Search for the cell housing the specified text and yield its [X, Y] center coordinate. 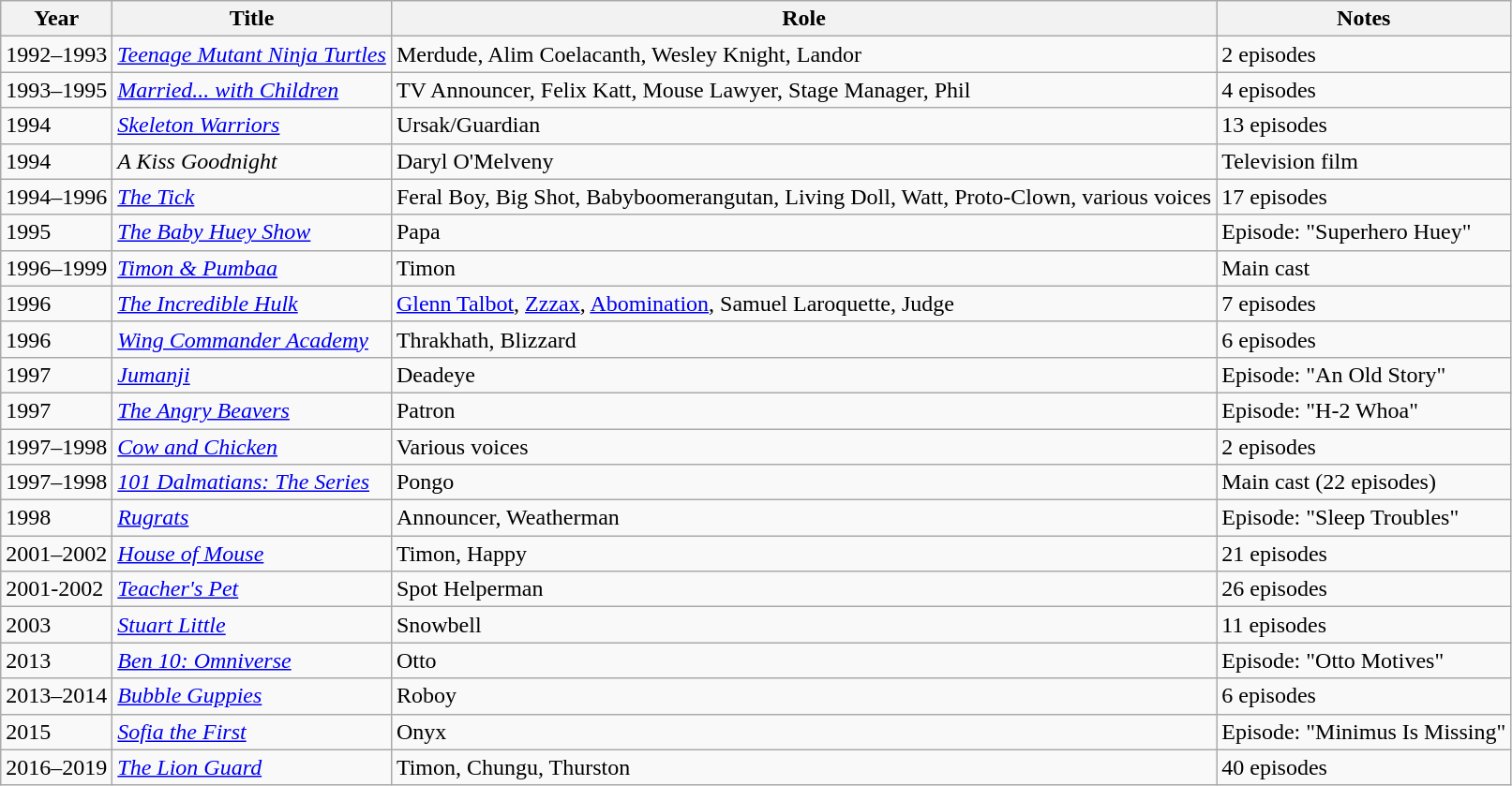
Patron [803, 410]
The Incredible Hulk [252, 304]
Onyx [803, 732]
Wing Commander Academy [252, 339]
Announcer, Weatherman [803, 518]
The Baby Huey Show [252, 232]
The Tick [252, 197]
Glenn Talbot, Zzzax, Abomination, Samuel Laroquette, Judge [803, 304]
Married... with Children [252, 90]
Notes [1364, 19]
TV Announcer, Felix Katt, Mouse Lawyer, Stage Manager, Phil [803, 90]
Daryl O'Melveny [803, 161]
Episode: "Sleep Troubles" [1364, 518]
Television film [1364, 161]
40 episodes [1364, 767]
House of Mouse [252, 554]
The Lion Guard [252, 767]
1995 [56, 232]
Spot Helperman [803, 589]
2001-2002 [56, 589]
1998 [56, 518]
Episode: "Superhero Huey" [1364, 232]
2013–2014 [56, 696]
7 episodes [1364, 304]
Episode: "H-2 Whoa" [1364, 410]
Year [56, 19]
Timon, Chungu, Thurston [803, 767]
Snowbell [803, 625]
Sofia the First [252, 732]
Thrakhath, Blizzard [803, 339]
Teenage Mutant Ninja Turtles [252, 54]
101 Dalmatians: The Series [252, 482]
A Kiss Goodnight [252, 161]
26 episodes [1364, 589]
21 episodes [1364, 554]
1992–1993 [56, 54]
Merdude, Alim Coelacanth, Wesley Knight, Landor [803, 54]
Role [803, 19]
1996–1999 [56, 268]
Teacher's Pet [252, 589]
2015 [56, 732]
Jumanji [252, 375]
Cow and Chicken [252, 447]
Skeleton Warriors [252, 126]
Ursak/Guardian [803, 126]
Pongo [803, 482]
Otto [803, 660]
Timon, Happy [803, 554]
Episode: "An Old Story" [1364, 375]
Title [252, 19]
Bubble Guppies [252, 696]
13 episodes [1364, 126]
Feral Boy, Big Shot, Babyboomerangutan, Living Doll, Watt, Proto-Clown, various voices [803, 197]
Main cast (22 episodes) [1364, 482]
1994–1996 [56, 197]
2003 [56, 625]
1993–1995 [56, 90]
Timon [803, 268]
17 episodes [1364, 197]
Episode: "Minimus Is Missing" [1364, 732]
Rugrats [252, 518]
2016–2019 [56, 767]
Timon & Pumbaa [252, 268]
2001–2002 [56, 554]
Roboy [803, 696]
4 episodes [1364, 90]
11 episodes [1364, 625]
Papa [803, 232]
Stuart Little [252, 625]
Episode: "Otto Motives" [1364, 660]
Main cast [1364, 268]
Ben 10: Omniverse [252, 660]
The Angry Beavers [252, 410]
Various voices [803, 447]
Deadeye [803, 375]
2013 [56, 660]
